From the cell containing the given text, extract its center point as (x, y) coordinate. 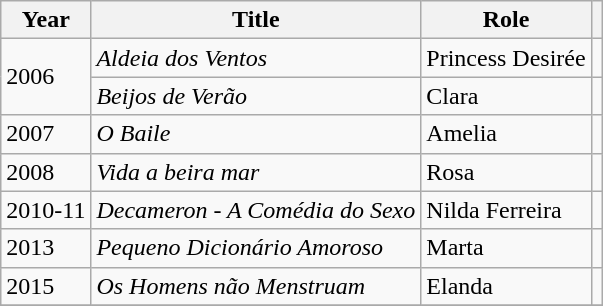
Vida a beira mar (256, 172)
Year (46, 20)
Os Homens não Menstruam (256, 286)
Title (256, 20)
Clara (506, 96)
2015 (46, 286)
Aldeia dos Ventos (256, 58)
Role (506, 20)
Nilda Ferreira (506, 210)
O Baile (256, 134)
2010-11 (46, 210)
Elanda (506, 286)
Rosa (506, 172)
Amelia (506, 134)
Princess Desirée (506, 58)
2008 (46, 172)
2006 (46, 77)
Beijos de Verão (256, 96)
2013 (46, 248)
Marta (506, 248)
2007 (46, 134)
Pequeno Dicionário Amoroso (256, 248)
Decameron - A Comédia do Sexo (256, 210)
